Scan for the cell matching the given text and deliver its [x, y] coordinate at center. 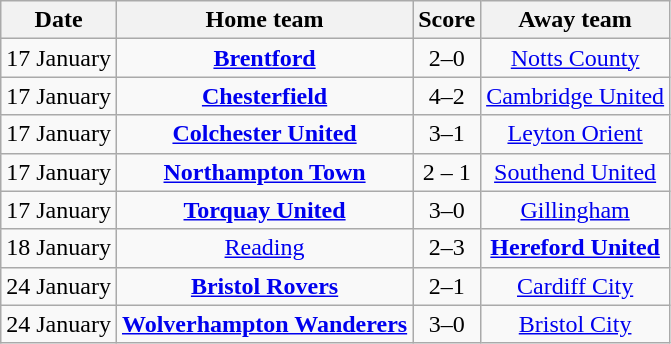
2–0 [447, 58]
Cambridge United [576, 96]
Chesterfield [264, 96]
Away team [576, 20]
2–1 [447, 286]
2–3 [447, 248]
Hereford United [576, 248]
Bristol Rovers [264, 286]
Home team [264, 20]
Gillingham [576, 210]
Reading [264, 248]
18 January [59, 248]
Southend United [576, 172]
4–2 [447, 96]
Bristol City [576, 324]
Brentford [264, 58]
2 – 1 [447, 172]
Northampton Town [264, 172]
Score [447, 20]
Colchester United [264, 134]
Cardiff City [576, 286]
Date [59, 20]
Torquay United [264, 210]
Notts County [576, 58]
3–1 [447, 134]
Leyton Orient [576, 134]
Wolverhampton Wanderers [264, 324]
